Locate the cell with the specified text and output its [X, Y] center coordinate. 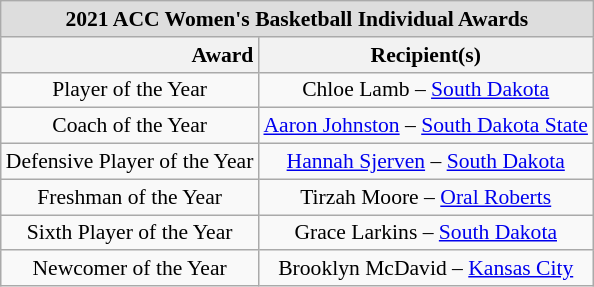
Recipient(s) [426, 55]
Brooklyn McDavid – Kansas City [426, 269]
2021 ACC Women's Basketball Individual Awards [297, 19]
Sixth Player of the Year [130, 233]
Defensive Player of the Year [130, 162]
Coach of the Year [130, 126]
Award [130, 55]
Newcomer of the Year [130, 269]
Grace Larkins – South Dakota [426, 233]
Freshman of the Year [130, 197]
Chloe Lamb – South Dakota [426, 90]
Player of the Year [130, 90]
Aaron Johnston – South Dakota State [426, 126]
Tirzah Moore – Oral Roberts [426, 197]
Hannah Sjerven – South Dakota [426, 162]
